Capture the cell that displays the provided text and extract its (x, y) central coordinate. 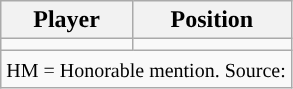
Position (212, 20)
Player (67, 20)
HM = Honorable mention. Source: (146, 69)
